From the cell containing the given text, extract its center point as [X, Y] coordinate. 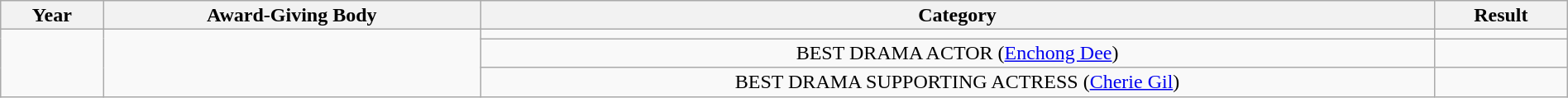
Year [52, 15]
Award-Giving Body [292, 15]
Result [1500, 15]
BEST DRAMA SUPPORTING ACTRESS (Cherie Gil) [958, 82]
BEST DRAMA ACTOR (Enchong Dee) [958, 53]
Category [958, 15]
